For the text-containing cell, return its midpoint in [x, y] coordinate format. 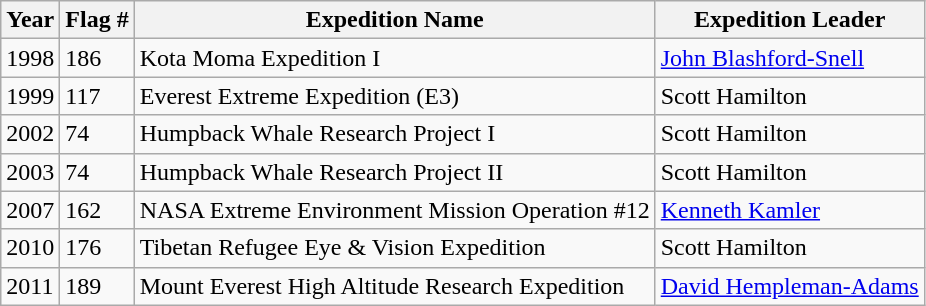
2003 [30, 172]
117 [97, 96]
Flag # [97, 20]
2011 [30, 286]
Kenneth Kamler [790, 210]
Expedition Leader [790, 20]
2002 [30, 134]
NASA Extreme Environment Mission Operation #12 [394, 210]
Tibetan Refugee Eye & Vision Expedition [394, 248]
David Hempleman-Adams [790, 286]
189 [97, 286]
Humpback Whale Research Project II [394, 172]
Mount Everest High Altitude Research Expedition [394, 286]
162 [97, 210]
Year [30, 20]
2010 [30, 248]
Everest Extreme Expedition (E3) [394, 96]
Expedition Name [394, 20]
1998 [30, 58]
Humpback Whale Research Project I [394, 134]
176 [97, 248]
John Blashford-Snell [790, 58]
2007 [30, 210]
Kota Moma Expedition I [394, 58]
1999 [30, 96]
186 [97, 58]
